Locate the cell with the specified text and output its [x, y] center coordinate. 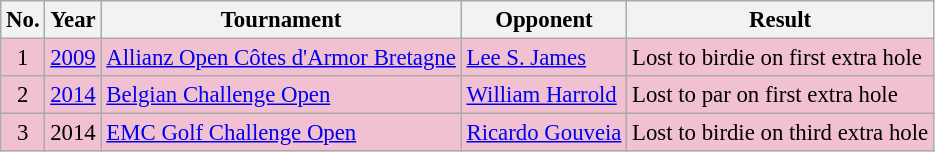
Belgian Challenge Open [281, 95]
3 [23, 133]
2009 [73, 58]
2 [23, 95]
Lost to par on first extra hole [780, 95]
William Harrold [544, 95]
Year [73, 20]
Tournament [281, 20]
Ricardo Gouveia [544, 133]
Opponent [544, 20]
No. [23, 20]
Lost to birdie on third extra hole [780, 133]
Lost to birdie on first extra hole [780, 58]
1 [23, 58]
Result [780, 20]
EMC Golf Challenge Open [281, 133]
Allianz Open Côtes d'Armor Bretagne [281, 58]
Lee S. James [544, 58]
